Identify which cell holds the provided text, then report its (X, Y) central coordinate. 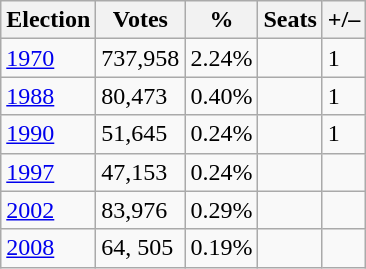
51,645 (140, 134)
Seats (290, 20)
% (222, 20)
1990 (48, 134)
737,958 (140, 58)
1988 (48, 96)
0.29% (222, 210)
+/– (344, 20)
1970 (48, 58)
Election (48, 20)
83,976 (140, 210)
47,153 (140, 172)
2008 (48, 248)
64, 505 (140, 248)
2002 (48, 210)
80,473 (140, 96)
1997 (48, 172)
0.19% (222, 248)
0.40% (222, 96)
Votes (140, 20)
2.24% (222, 58)
